Detect which cell encompasses the target text, then output its [X, Y] center coordinate. 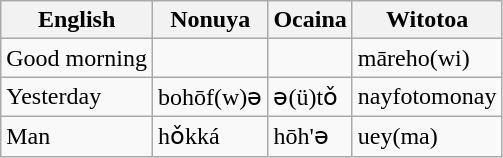
bohōf(w)ə [210, 97]
Man [77, 136]
English [77, 20]
Ocaina [310, 20]
hōh'ə [310, 136]
Nonuya [210, 20]
hǒkká [210, 136]
uey(ma) [427, 136]
Witotoa [427, 20]
nayfotomonay [427, 97]
Good morning [77, 58]
Yesterday [77, 97]
māreho(wi) [427, 58]
ə(ü)tǒ [310, 97]
